For the text-containing cell, return its midpoint in (X, Y) coordinate format. 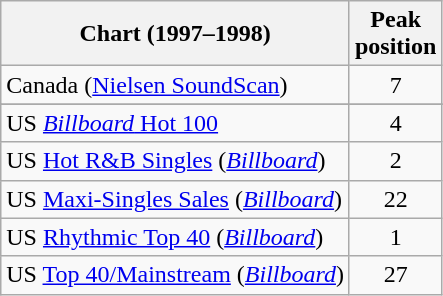
27 (395, 275)
22 (395, 199)
2 (395, 161)
US Top 40/Mainstream (Billboard) (176, 275)
US Billboard Hot 100 (176, 123)
7 (395, 85)
Chart (1997–1998) (176, 34)
4 (395, 123)
Canada (Nielsen SoundScan) (176, 85)
US Rhythmic Top 40 (Billboard) (176, 237)
Peakposition (395, 34)
US Maxi-Singles Sales (Billboard) (176, 199)
1 (395, 237)
US Hot R&B Singles (Billboard) (176, 161)
